Detect which cell encompasses the target text, then output its (x, y) center coordinate. 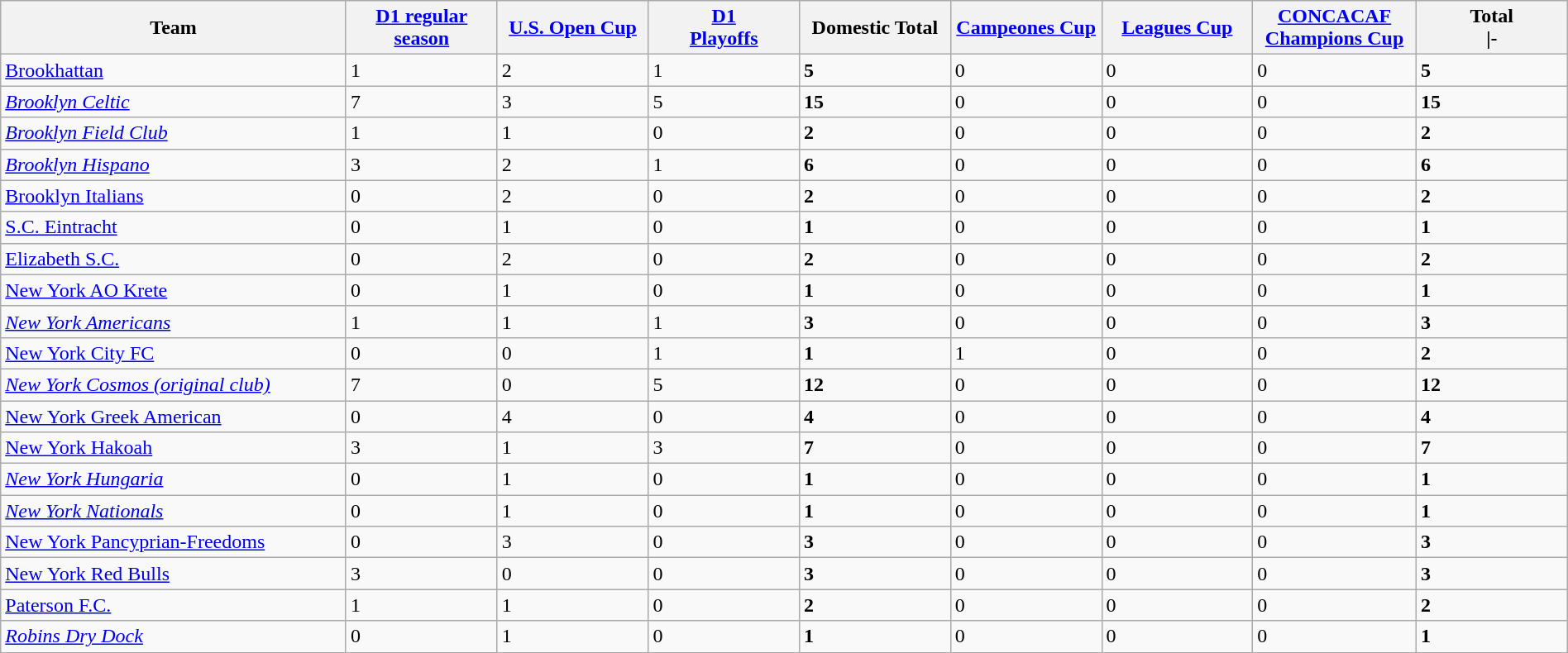
New York Nationals (174, 511)
New York City FC (174, 353)
Leagues Cup (1178, 28)
Domestic Total (875, 28)
D1 Playoffs (724, 28)
Brooklyn Field Club (174, 133)
New York Red Bulls (174, 574)
Brooklyn Hispano (174, 164)
New York Hakoah (174, 448)
D1 regular season (422, 28)
Brookhattan (174, 70)
S.C. Eintracht (174, 227)
New York Pancyprian-Freedoms (174, 542)
Elizabeth S.C. (174, 259)
New York Greek American (174, 416)
New York AO Krete (174, 290)
Brooklyn Celtic (174, 102)
Robins Dry Dock (174, 636)
U.S. Open Cup (572, 28)
CONCACAF Champions Cup (1335, 28)
Paterson F.C. (174, 605)
New York Hungaria (174, 479)
Brooklyn Italians (174, 196)
Total|- (1492, 28)
Campeones Cup (1025, 28)
New York Cosmos (original club) (174, 384)
Team (174, 28)
New York Americans (174, 322)
